Return the (X, Y) coordinate for the center point of the cell that contains the specified text.  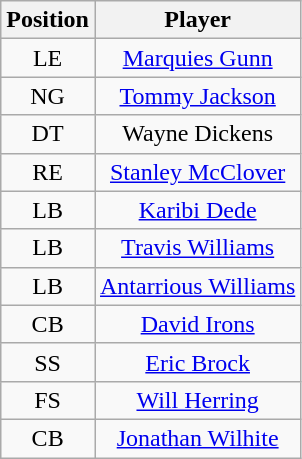
Position (48, 20)
Tommy Jackson (197, 96)
David Irons (197, 324)
Jonathan Wilhite (197, 438)
RE (48, 172)
Player (197, 20)
Marquies Gunn (197, 58)
LE (48, 58)
SS (48, 362)
FS (48, 400)
Travis Williams (197, 248)
Karibi Dede (197, 210)
Antarrious Williams (197, 286)
Eric Brock (197, 362)
NG (48, 96)
Will Herring (197, 400)
Wayne Dickens (197, 134)
Stanley McClover (197, 172)
DT (48, 134)
